Detect which cell encompasses the target text, then output its [X, Y] center coordinate. 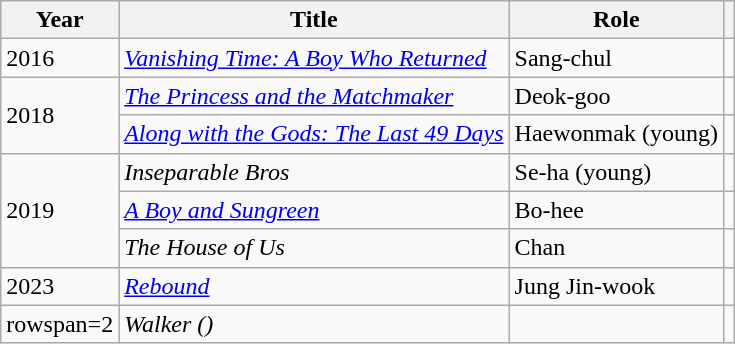
Jung Jin-wook [616, 286]
Year [60, 20]
2023 [60, 286]
A Boy and Sungreen [314, 210]
rowspan=2 [60, 324]
2018 [60, 115]
Sang-chul [616, 58]
Walker () [314, 324]
Vanishing Time: A Boy Who Returned [314, 58]
Chan [616, 248]
Role [616, 20]
Title [314, 20]
Along with the Gods: The Last 49 Days [314, 134]
Rebound [314, 286]
Bo-hee [616, 210]
2019 [60, 210]
Haewonmak (young) [616, 134]
Deok-goo [616, 96]
The House of Us [314, 248]
2016 [60, 58]
The Princess and the Matchmaker [314, 96]
Se-ha (young) [616, 172]
Inseparable Bros [314, 172]
